Detect which cell encompasses the target text, then output its [X, Y] center coordinate. 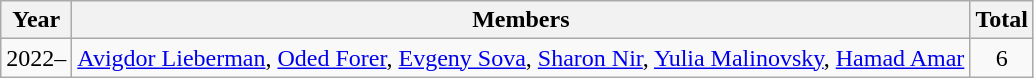
Avigdor Lieberman, Oded Forer, Evgeny Sova, Sharon Nir, Yulia Malinovsky, Hamad Amar [521, 58]
Year [36, 20]
6 [1002, 58]
Total [1002, 20]
Members [521, 20]
2022– [36, 58]
